Pinpoint the cell where the given text exists, returning its [X, Y] midpoint coordinate. 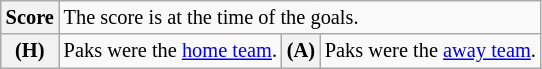
Score [30, 17]
Paks were the home team. [170, 51]
(A) [301, 51]
(H) [30, 51]
Paks were the away team. [430, 51]
The score is at the time of the goals. [300, 17]
